Output the (x, y) coordinate of the center of the cell containing the given text.  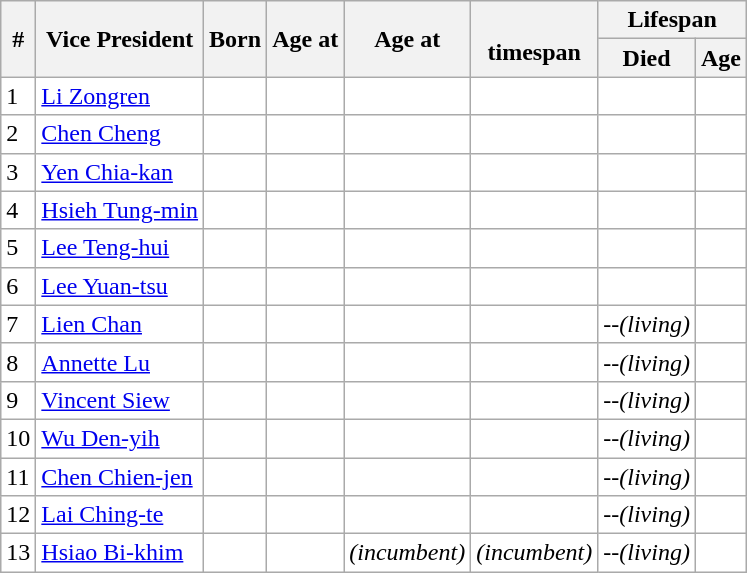
8 (18, 362)
Vincent Siew (120, 400)
Chen Chien-jen (120, 477)
11 (18, 477)
12 (18, 515)
10 (18, 438)
Born (236, 39)
1 (18, 96)
5 (18, 248)
Died (647, 58)
Lee Yuan-tsu (120, 286)
Annette Lu (120, 362)
Lee Teng-hui (120, 248)
Chen Cheng (120, 134)
Lien Chan (120, 324)
6 (18, 286)
Yen Chia-kan (120, 172)
Hsieh Tung-min (120, 210)
2 (18, 134)
7 (18, 324)
Hsiao Bi-khim (120, 553)
Age (720, 58)
# (18, 39)
Wu Den-yih (120, 438)
13 (18, 553)
timespan (534, 39)
Li Zongren (120, 96)
Lai Ching-te (120, 515)
Lifespan (672, 20)
3 (18, 172)
Vice President (120, 39)
9 (18, 400)
4 (18, 210)
